Output the [x, y] coordinate of the center of the cell containing the given text.  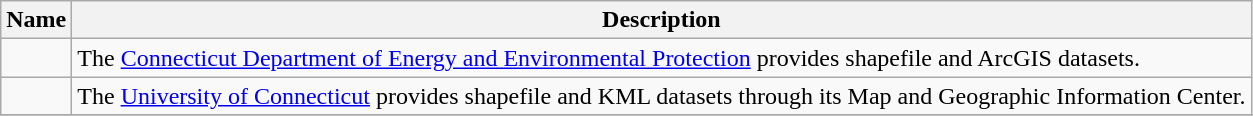
The University of Connecticut provides shapefile and KML datasets through its Map and Geographic Information Center. [662, 96]
Name [36, 20]
Description [662, 20]
The Connecticut Department of Energy and Environmental Protection provides shapefile and ArcGIS datasets. [662, 58]
